Locate the cell with the specified text and output its [X, Y] center coordinate. 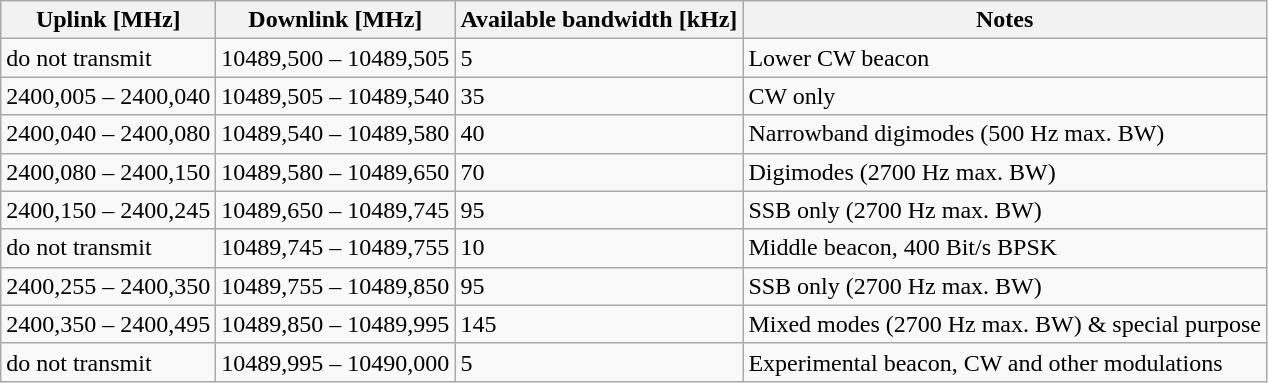
10 [599, 248]
145 [599, 324]
35 [599, 96]
40 [599, 134]
Middle beacon, 400 Bit/s BPSK [1005, 248]
Narrowband digimodes (500 Hz max. BW) [1005, 134]
Digimodes (2700 Hz max. BW) [1005, 172]
Available bandwidth [kHz] [599, 20]
2400,080 – 2400,150 [108, 172]
Uplink [MHz] [108, 20]
2400,255 – 2400,350 [108, 286]
10489,540 – 10489,580 [336, 134]
10489,850 – 10489,995 [336, 324]
70 [599, 172]
Mixed modes (2700 Hz max. BW) & special purpose [1005, 324]
10489,745 – 10489,755 [336, 248]
CW only [1005, 96]
Experimental beacon, CW and other modulations [1005, 362]
2400,040 – 2400,080 [108, 134]
2400,350 – 2400,495 [108, 324]
2400,150 – 2400,245 [108, 210]
2400,005 – 2400,040 [108, 96]
10489,505 – 10489,540 [336, 96]
10489,995 – 10490,000 [336, 362]
10489,755 – 10489,850 [336, 286]
Downlink [MHz] [336, 20]
Notes [1005, 20]
10489,650 – 10489,745 [336, 210]
10489,500 – 10489,505 [336, 58]
Lower CW beacon [1005, 58]
10489,580 – 10489,650 [336, 172]
